Output the (x, y) coordinate of the center of the cell containing the given text.  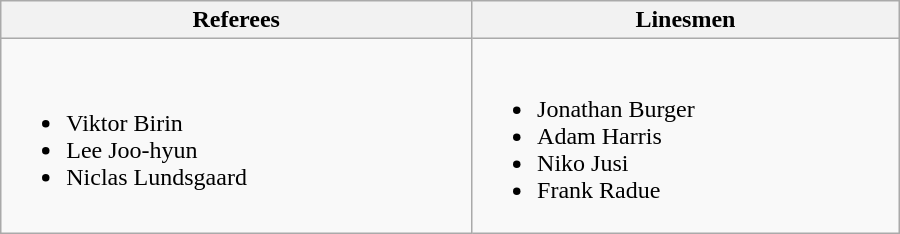
Linesmen (686, 20)
Jonathan Burger Adam Harris Niko Jusi Frank Radue (686, 136)
Viktor Birin Lee Joo-hyun Niclas Lundsgaard (236, 136)
Referees (236, 20)
